Find where the given text appears and provide that cell's center as (x, y) coordinate. 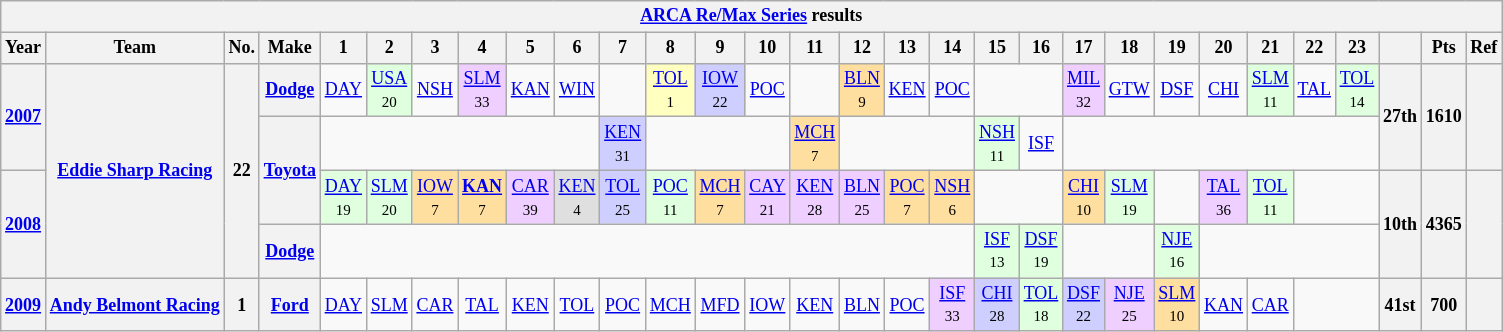
IOW22 (720, 90)
ISF33 (952, 305)
3 (435, 48)
14 (952, 48)
TOL18 (1040, 305)
6 (577, 48)
Make (290, 48)
Team (134, 48)
POC7 (907, 197)
CHI10 (1084, 197)
SLM10 (1177, 305)
POC11 (670, 197)
MCH (670, 305)
BLN25 (862, 197)
ISF13 (998, 251)
WIN (577, 90)
NSH (435, 90)
17 (1084, 48)
MFD (720, 305)
ISF (1040, 144)
Eddie Sharp Racing (134, 170)
CHI28 (998, 305)
2 (389, 48)
Year (24, 48)
BLN (862, 305)
SLM33 (482, 90)
DAY19 (343, 197)
ARCA Re/Max Series results (752, 16)
700 (1444, 305)
TOL11 (1270, 197)
11 (815, 48)
2007 (24, 116)
20 (1224, 48)
8 (670, 48)
10th (1400, 224)
2009 (24, 305)
16 (1040, 48)
NSH6 (952, 197)
12 (862, 48)
18 (1129, 48)
KAN7 (482, 197)
USA20 (389, 90)
2008 (24, 224)
NJE16 (1177, 251)
SLM20 (389, 197)
Ford (290, 305)
15 (998, 48)
NJE25 (1129, 305)
Toyota (290, 170)
19 (1177, 48)
Ref (1484, 48)
TOL14 (1356, 90)
CHI (1224, 90)
10 (768, 48)
BLN9 (862, 90)
DSF (1177, 90)
SLM11 (1270, 90)
DSF22 (1084, 305)
4365 (1444, 224)
13 (907, 48)
SLM (389, 305)
IOW (768, 305)
SLM19 (1129, 197)
IOW7 (435, 197)
TAL36 (1224, 197)
TOL1 (670, 90)
27th (1400, 116)
Andy Belmont Racing (134, 305)
MIL32 (1084, 90)
TOL (577, 305)
CAY21 (768, 197)
TOL25 (623, 197)
CAR39 (530, 197)
KEN31 (623, 144)
1610 (1444, 116)
9 (720, 48)
5 (530, 48)
23 (1356, 48)
21 (1270, 48)
DSF19 (1040, 251)
GTW (1129, 90)
41st (1400, 305)
7 (623, 48)
4 (482, 48)
Pts (1444, 48)
NSH11 (998, 144)
KEN28 (815, 197)
No. (242, 48)
KEN4 (577, 197)
